Search for the cell housing the specified text and yield its (X, Y) center coordinate. 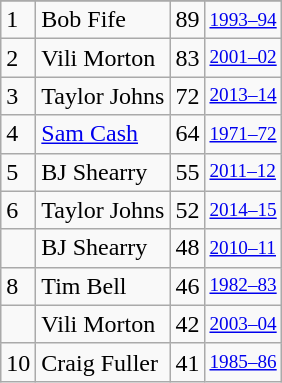
55 (188, 172)
Craig Fuller (103, 362)
42 (188, 324)
2003–04 (243, 324)
1971–72 (243, 134)
83 (188, 58)
2013–14 (243, 96)
72 (188, 96)
6 (18, 210)
64 (188, 134)
Sam Cash (103, 134)
1985–86 (243, 362)
52 (188, 210)
46 (188, 286)
2011–12 (243, 172)
41 (188, 362)
Bob Fife (103, 20)
1982–83 (243, 286)
8 (18, 286)
2 (18, 58)
2014–15 (243, 210)
10 (18, 362)
5 (18, 172)
2001–02 (243, 58)
2010–11 (243, 248)
Tim Bell (103, 286)
48 (188, 248)
4 (18, 134)
89 (188, 20)
3 (18, 96)
1993–94 (243, 20)
1 (18, 20)
